Find where the given text appears and provide that cell's center as [X, Y] coordinate. 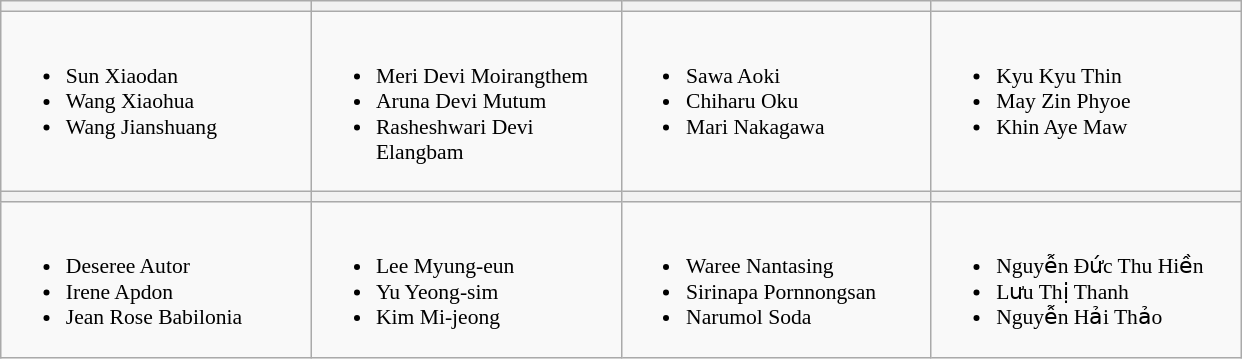
Sun XiaodanWang XiaohuaWang Jianshuang [156, 102]
Lee Myung-eunYu Yeong-simKim Mi-jeong [466, 280]
Sawa AokiChiharu OkuMari Nakagawa [776, 102]
Nguyễn Đức Thu HiềnLưu Thị ThanhNguyễn Hải Thảo [1086, 280]
Kyu Kyu ThinMay Zin PhyoeKhin Aye Maw [1086, 102]
Meri Devi MoirangthemAruna Devi MutumRasheshwari Devi Elangbam [466, 102]
Waree NantasingSirinapa PornnongsanNarumol Soda [776, 280]
Deseree AutorIrene ApdonJean Rose Babilonia [156, 280]
